Identify which cell holds the provided text, then report its [X, Y] central coordinate. 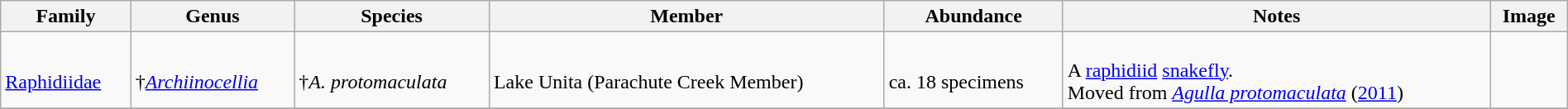
Genus [213, 17]
Species [392, 17]
A raphidiid snakefly. Moved from Agulla protomaculata (2011) [1277, 70]
Lake Unita (Parachute Creek Member) [686, 70]
†Archiinocellia [213, 70]
Raphidiidae [66, 70]
Notes [1277, 17]
Family [66, 17]
†A. protomaculata [392, 70]
Abundance [973, 17]
ca. 18 specimens [973, 70]
Image [1528, 17]
Member [686, 17]
